Provide the (x, y) coordinate of the cell's center where the given text is located.  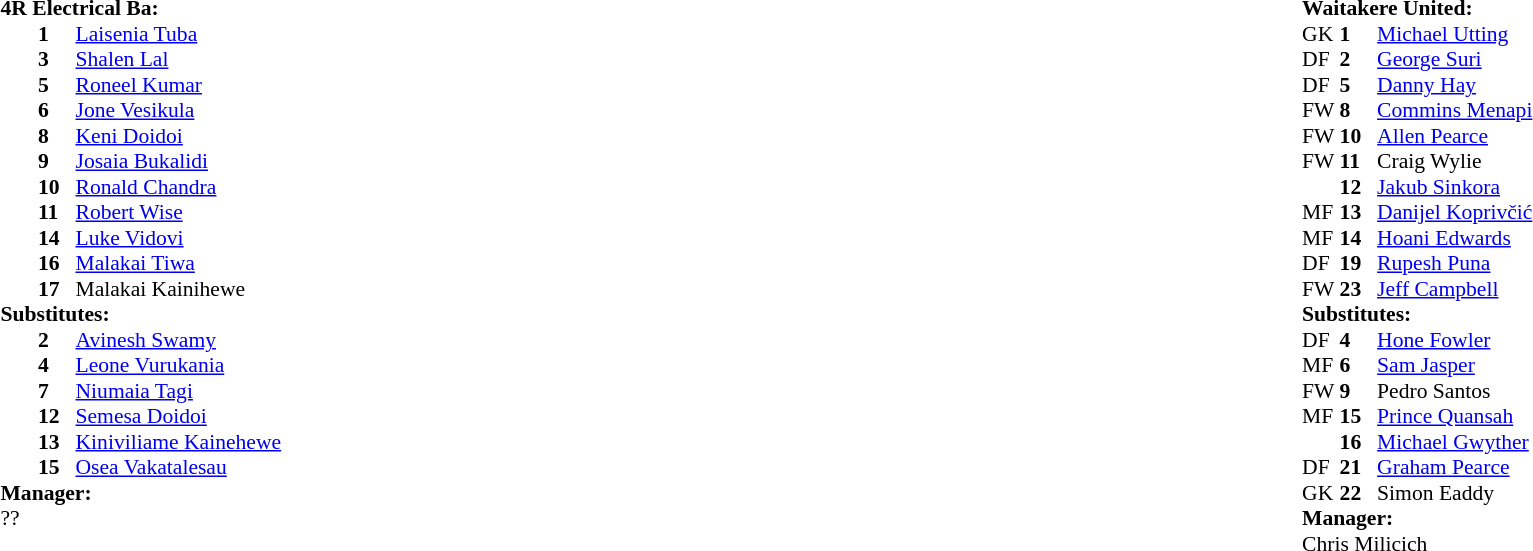
Danijel Koprivčić (1454, 213)
Niumaia Tagi (179, 391)
3 (57, 59)
Simon Eaddy (1454, 493)
Michael Gwyther (1454, 442)
Semesa Doidoi (179, 417)
22 (1359, 493)
23 (1359, 289)
Craig Wylie (1454, 161)
Josaia Bukalidi (179, 161)
Robert Wise (179, 213)
Michael Utting (1454, 34)
Commins Menapi (1454, 111)
7 (57, 391)
Pedro Santos (1454, 391)
George Suri (1454, 59)
Prince Quansah (1454, 417)
Kiniviliame Kainehewe (179, 442)
Graham Pearce (1454, 467)
Jone Vesikula (179, 111)
Jeff Campbell (1454, 289)
21 (1359, 467)
Hoani Edwards (1454, 238)
Danny Hay (1454, 85)
Malakai Kainihewe (179, 289)
Luke Vidovi (179, 238)
Leone Vurukania (179, 365)
Ronald Chandra (179, 187)
17 (57, 289)
Shalen Lal (179, 59)
Rupesh Puna (1454, 263)
Roneel Kumar (179, 85)
Keni Doidoi (179, 136)
Hone Fowler (1454, 340)
19 (1359, 263)
Avinesh Swamy (179, 340)
Allen Pearce (1454, 136)
Jakub Sinkora (1454, 187)
Osea Vakatalesau (179, 467)
Malakai Tiwa (179, 263)
Laisenia Tuba (179, 34)
?? (140, 519)
Sam Jasper (1454, 365)
